Scan for the cell matching the given text and deliver its (X, Y) coordinate at center. 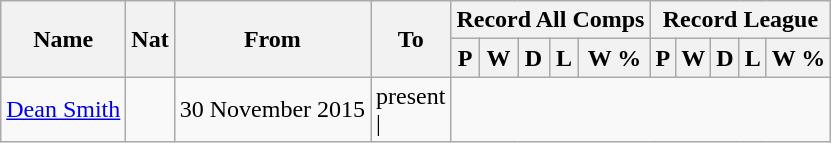
Dean Smith (64, 110)
present| (411, 110)
Name (64, 39)
30 November 2015 (272, 110)
From (272, 39)
Nat (150, 39)
To (411, 39)
Record All Comps (550, 20)
Record League (740, 20)
